Search for the cell housing the specified text and yield its (X, Y) center coordinate. 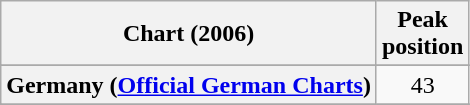
Chart (2006) (189, 34)
43 (422, 85)
Germany (Official German Charts) (189, 85)
Peakposition (422, 34)
